Output the [X, Y] coordinate of the center of the cell containing the given text.  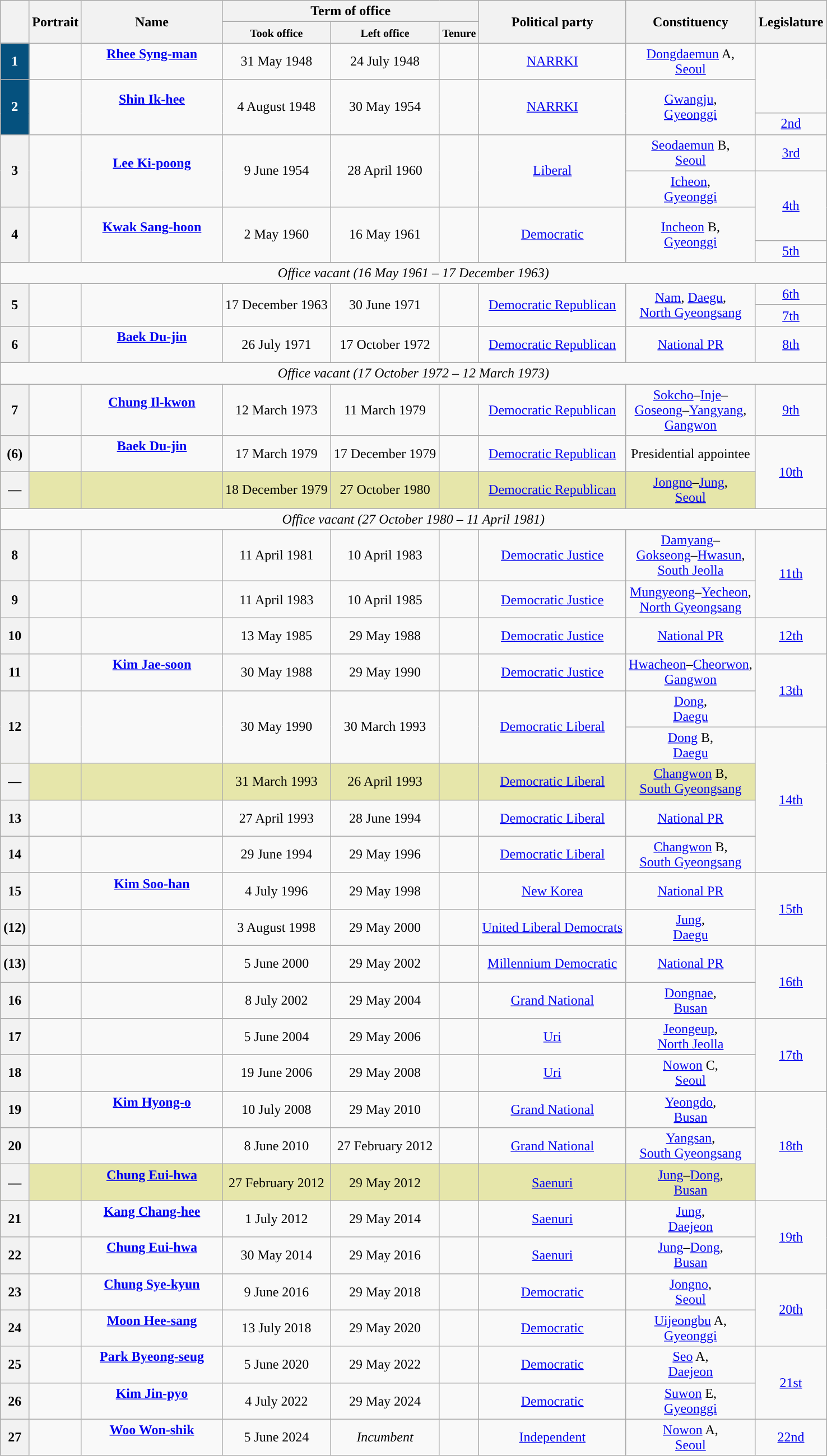
29 May 1996 [385, 855]
Uijeongbu A,Gyeonggi [691, 1328]
Chung Sye-kyun [151, 1291]
20th [791, 1310]
Kang Chang-hee [151, 1219]
30 May 1988 [277, 672]
4 July 2022 [277, 1401]
4 July 1996 [277, 890]
Kim Hyong-o [151, 1110]
5 June 2000 [277, 963]
22 [15, 1256]
29 May 2010 [385, 1110]
29 May 2020 [385, 1328]
Woo Won-shik [151, 1437]
8 [15, 556]
Moon Hee-sang [151, 1328]
9 June 2016 [277, 1291]
5 [15, 305]
Seo A,Daejeon [691, 1364]
Dong B,Daegu [691, 745]
10th [791, 472]
Political party [552, 22]
29 May 1988 [385, 636]
Jongno,Seoul [691, 1291]
8 June 2010 [277, 1146]
6 [15, 344]
10 April 1985 [385, 599]
10 April 1983 [385, 556]
28 April 1960 [385, 171]
29 May 1990 [385, 672]
Kim Soo-han [151, 890]
Jongno–Jung,Seoul [691, 491]
Damyang–Gokseong–Hwasun,South Jeolla [691, 556]
Constituency [691, 22]
Millennium Democratic [552, 963]
19 [15, 1110]
16 May 1961 [385, 235]
Kim Jae-soon [151, 672]
11 March 1979 [385, 410]
Mungyeong–Yecheon,North Gyeongsang [691, 599]
12th [791, 636]
17 October 1972 [385, 344]
8th [791, 344]
Left office [385, 32]
Hwacheon–Cheorwon,Gangwon [691, 672]
Tenure [459, 32]
5 June 2024 [277, 1437]
Park Byeong-seug [151, 1364]
18 [15, 1073]
16th [791, 982]
24 July 1948 [385, 62]
27 October 1980 [385, 491]
Suwon E,Gyeonggi [691, 1401]
14 [15, 855]
2nd [791, 124]
25 [15, 1364]
13 May 1985 [277, 636]
27 April 1993 [277, 818]
Legislature [791, 22]
Gwangju,Gyeonggi [691, 107]
29 May 2024 [385, 1401]
Presidential appointee [691, 454]
6th [791, 294]
13 July 2018 [277, 1328]
Kwak Sang-hoon [151, 235]
29 May 2012 [385, 1183]
Nowon C,Seoul [691, 1073]
5th [791, 251]
Kim Jin-pyo [151, 1401]
14th [791, 800]
28 June 1994 [385, 818]
29 June 1994 [277, 855]
29 May 2000 [385, 927]
30 May 1954 [385, 107]
Took office [277, 32]
(13) [15, 963]
17 March 1979 [277, 454]
13 [15, 818]
Liberal [552, 171]
Nam, Daegu,North Gyeongsang [691, 305]
17 December 1963 [277, 305]
Dongdaemun A,Seoul [691, 62]
Jung,Daejeon [691, 1219]
15 [15, 890]
9th [791, 410]
17th [791, 1055]
11 April 1981 [277, 556]
29 May 1998 [385, 890]
Nowon A,Seoul [691, 1437]
10 [15, 636]
30 March 1993 [385, 727]
29 May 2016 [385, 1256]
18th [791, 1146]
16 [15, 1000]
27 [15, 1437]
20 [15, 1146]
1 [15, 62]
2 [15, 107]
Seodaemun B,Seoul [691, 152]
26 [15, 1401]
4 [15, 235]
31 March 1993 [277, 782]
11 April 1983 [277, 599]
17 [15, 1037]
Incumbent [385, 1437]
Portrait [55, 22]
Sokcho–Inje–Goseong–Yangyang,Gangwon [691, 410]
19 June 2006 [277, 1073]
Name [151, 22]
Jung,Daegu [691, 927]
29 May 2008 [385, 1073]
7 [15, 410]
21st [791, 1383]
2 May 1960 [277, 235]
Dong,Daegu [691, 709]
3 August 1998 [277, 927]
30 May 1990 [277, 727]
Office vacant (16 May 1961 – 17 December 1963) [413, 273]
30 May 2014 [277, 1256]
26 July 1971 [277, 344]
24 [15, 1328]
12 March 1973 [277, 410]
15th [791, 909]
29 May 2006 [385, 1037]
4 August 1948 [277, 107]
11 [15, 672]
29 May 2002 [385, 963]
New Korea [552, 890]
Lee Ki-poong [151, 171]
31 May 1948 [277, 62]
30 June 1971 [385, 305]
17 December 1979 [385, 454]
21 [15, 1219]
Yangsan,South Gyeongsang [691, 1146]
9 June 1954 [277, 171]
7th [791, 315]
29 May 2022 [385, 1364]
Office vacant (17 October 1972 – 12 March 1973) [413, 373]
19th [791, 1237]
(6) [15, 454]
Jeongeup,North Jeolla [691, 1037]
Chung Il-kwon [151, 410]
26 April 1993 [385, 782]
3rd [791, 152]
Office vacant (27 October 1980 – 11 April 1981) [413, 519]
Independent [552, 1437]
United Liberal Democrats [552, 927]
1 July 2012 [277, 1219]
10 July 2008 [277, 1110]
Yeongdo,Busan [691, 1110]
Rhee Syng-man [151, 62]
29 May 2018 [385, 1291]
23 [15, 1291]
18 December 1979 [277, 491]
11th [791, 573]
Incheon B,Gyeonggi [691, 235]
(12) [15, 927]
29 May 2004 [385, 1000]
Shin Ik-hee [151, 107]
29 May 2014 [385, 1219]
12 [15, 727]
3 [15, 171]
Dongnae,Busan [691, 1000]
Icheon,Gyeonggi [691, 189]
Term of office [351, 11]
9 [15, 599]
5 June 2004 [277, 1037]
4th [791, 206]
5 June 2020 [277, 1364]
22nd [791, 1437]
13th [791, 690]
8 July 2002 [277, 1000]
